Locate the cell with the specified text and output its [X, Y] center coordinate. 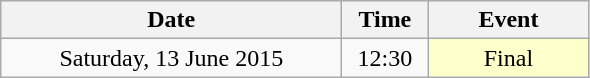
Time [385, 20]
Date [172, 20]
12:30 [385, 58]
Final [508, 58]
Event [508, 20]
Saturday, 13 June 2015 [172, 58]
